Determine the [X, Y] coordinate at the center of the cell enclosing the given text.  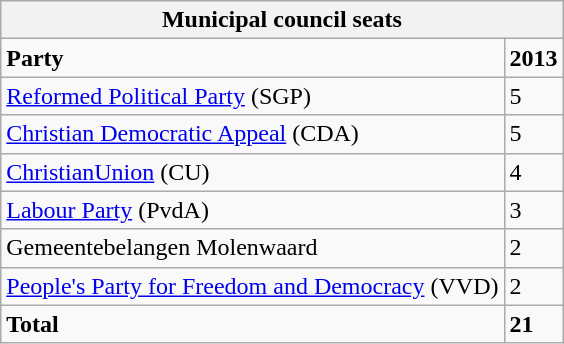
Reformed Political Party (SGP) [252, 96]
Party [252, 58]
People's Party for Freedom and Democracy (VVD) [252, 286]
Gemeentebelangen Molenwaard [252, 248]
Total [252, 324]
21 [534, 324]
Labour Party (PvdA) [252, 210]
4 [534, 172]
Municipal council seats [282, 20]
Christian Democratic Appeal (CDA) [252, 134]
2013 [534, 58]
ChristianUnion (CU) [252, 172]
3 [534, 210]
